For the text-containing cell, return its midpoint in (x, y) coordinate format. 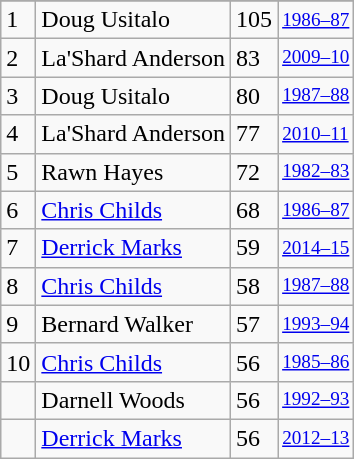
1982–83 (316, 172)
2012–13 (316, 438)
10 (18, 362)
7 (18, 248)
5 (18, 172)
2 (18, 58)
1985–86 (316, 362)
58 (254, 286)
1993–94 (316, 324)
9 (18, 324)
6 (18, 210)
2014–15 (316, 248)
57 (254, 324)
8 (18, 286)
80 (254, 96)
2009–10 (316, 58)
Bernard Walker (134, 324)
68 (254, 210)
77 (254, 134)
83 (254, 58)
4 (18, 134)
Rawn Hayes (134, 172)
1992–93 (316, 400)
105 (254, 20)
59 (254, 248)
2010–11 (316, 134)
1 (18, 20)
Darnell Woods (134, 400)
72 (254, 172)
3 (18, 96)
